Pinpoint the cell where the given text exists, returning its [x, y] midpoint coordinate. 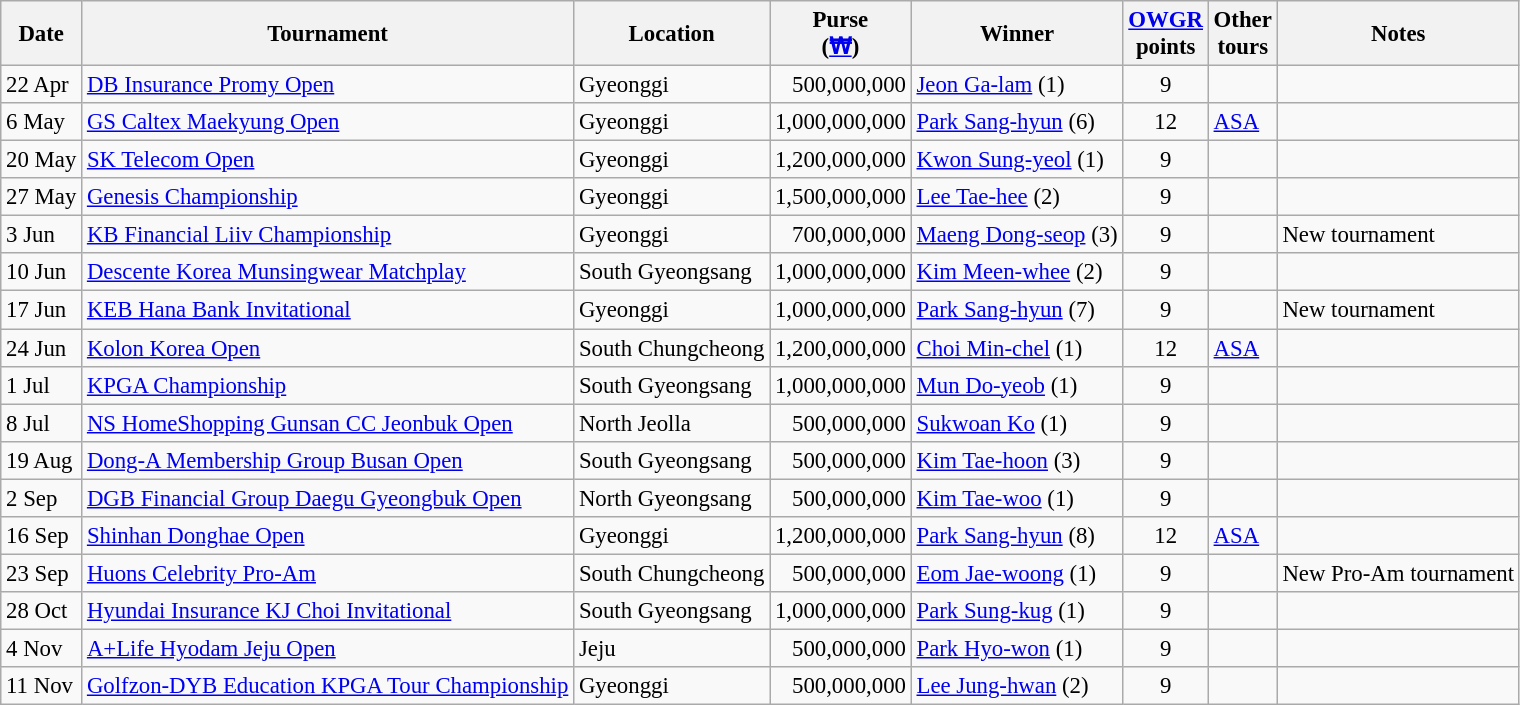
2 Sep [42, 498]
Purse(₩) [841, 34]
Kolon Korea Open [328, 348]
KB Financial Liiv Championship [328, 235]
Kim Tae-woo (1) [1017, 498]
28 Oct [42, 611]
Park Sang-hyun (8) [1017, 536]
700,000,000 [841, 235]
20 May [42, 160]
19 Aug [42, 460]
4 Nov [42, 648]
Kwon Sung-yeol (1) [1017, 160]
Genesis Championship [328, 197]
Huons Celebrity Pro-Am [328, 573]
A+Life Hyodam Jeju Open [328, 648]
10 Jun [42, 273]
3 Jun [42, 235]
North Jeolla [672, 423]
DGB Financial Group Daegu Gyeongbuk Open [328, 498]
Othertours [1242, 34]
Mun Do-yeob (1) [1017, 385]
Date [42, 34]
Shinhan Donghae Open [328, 536]
NS HomeShopping Gunsan CC Jeonbuk Open [328, 423]
SK Telecom Open [328, 160]
8 Jul [42, 423]
Maeng Dong-seop (3) [1017, 235]
Park Sang-hyun (6) [1017, 122]
New Pro-Am tournament [1398, 573]
6 May [42, 122]
Hyundai Insurance KJ Choi Invitational [328, 611]
1 Jul [42, 385]
OWGRpoints [1166, 34]
Jeon Ga-lam (1) [1017, 85]
Tournament [328, 34]
Kim Meen-whee (2) [1017, 273]
Park Sang-hyun (7) [1017, 310]
16 Sep [42, 536]
Choi Min-chel (1) [1017, 348]
22 Apr [42, 85]
KEB Hana Bank Invitational [328, 310]
Kim Tae-hoon (3) [1017, 460]
Lee Jung-hwan (2) [1017, 686]
Dong-A Membership Group Busan Open [328, 460]
11 Nov [42, 686]
17 Jun [42, 310]
Sukwoan Ko (1) [1017, 423]
Lee Tae-hee (2) [1017, 197]
North Gyeongsang [672, 498]
Winner [1017, 34]
23 Sep [42, 573]
Location [672, 34]
Park Sung-kug (1) [1017, 611]
Park Hyo-won (1) [1017, 648]
24 Jun [42, 348]
Golfzon-DYB Education KPGA Tour Championship [328, 686]
KPGA Championship [328, 385]
GS Caltex Maekyung Open [328, 122]
DB Insurance Promy Open [328, 85]
Descente Korea Munsingwear Matchplay [328, 273]
Notes [1398, 34]
Jeju [672, 648]
Eom Jae-woong (1) [1017, 573]
27 May [42, 197]
1,500,000,000 [841, 197]
